Search for the cell housing the specified text and yield its [x, y] center coordinate. 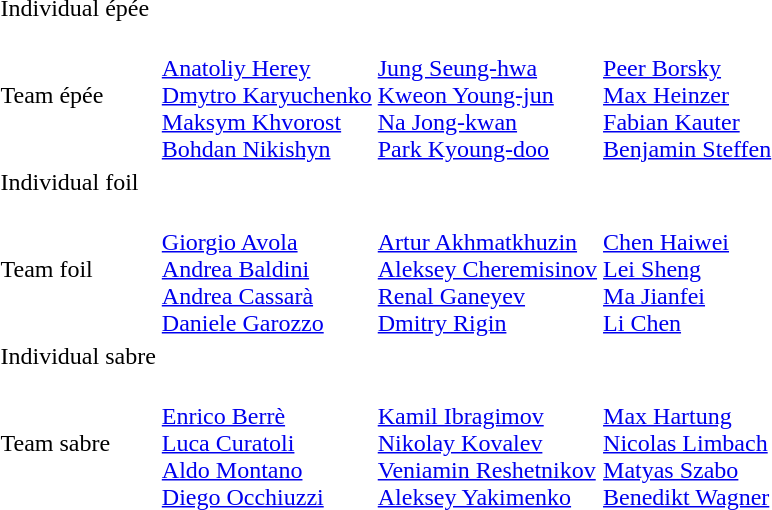
Artur AkhmatkhuzinAleksey CheremisinovRenal GaneyevDmitry Rigin [487, 269]
Anatoliy HereyDmytro KaryuchenkoMaksym KhvorostBohdan Nikishyn [266, 95]
Giorgio AvolaAndrea BaldiniAndrea CassaràDaniele Garozzo [266, 269]
Jung Seung-hwaKweon Young-junNa Jong-kwanPark Kyoung-doo [487, 95]
